Capture the cell that displays the provided text and extract its (X, Y) central coordinate. 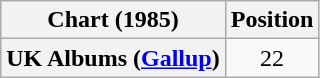
22 (272, 58)
Position (272, 20)
Chart (1985) (113, 20)
UK Albums (Gallup) (113, 58)
